For the text-containing cell, return its midpoint in (X, Y) coordinate format. 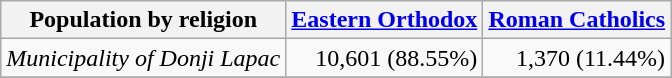
Eastern Orthodox (384, 20)
10,601 (88.55%) (384, 58)
Municipality of Donji Lapac (144, 58)
1,370 (11.44%) (577, 58)
Population by religion (144, 20)
Roman Catholics (577, 20)
